For the text-containing cell, return its midpoint in [X, Y] coordinate format. 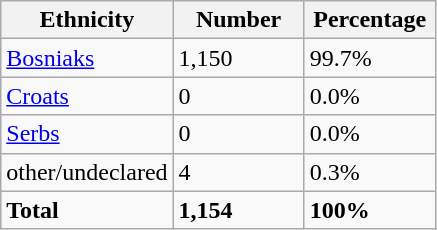
99.7% [370, 58]
100% [370, 210]
Bosniaks [87, 58]
1,150 [238, 58]
Croats [87, 96]
4 [238, 172]
Number [238, 20]
other/undeclared [87, 172]
Serbs [87, 134]
Total [87, 210]
0.3% [370, 172]
Ethnicity [87, 20]
Percentage [370, 20]
1,154 [238, 210]
